Return the (X, Y) coordinate for the center point of the cell that contains the specified text.  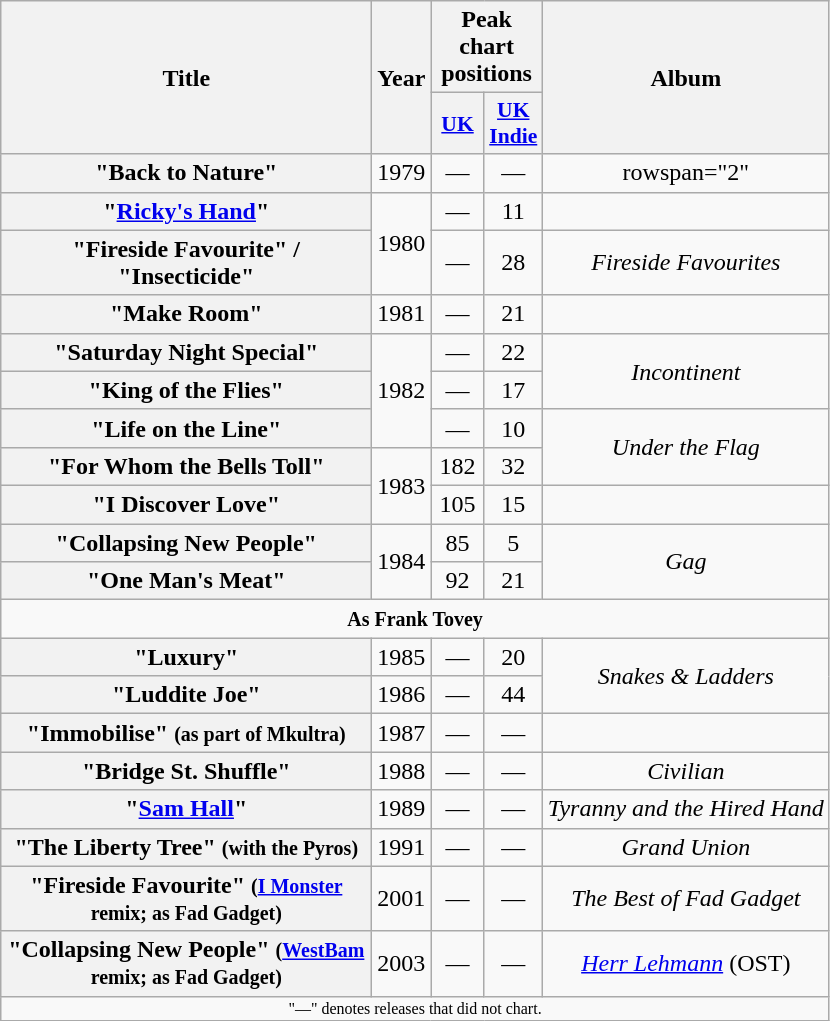
32 (513, 466)
UKIndie (513, 124)
"Bridge St. Shuffle" (186, 771)
UK (458, 124)
1988 (402, 771)
Under the Flag (686, 447)
Incontinent (686, 371)
Album (686, 78)
1984 (402, 562)
85 (458, 543)
"For Whom the Bells Toll" (186, 466)
22 (513, 352)
1986 (402, 695)
Herr Lehmann (OST) (686, 964)
2001 (402, 898)
"Back to Nature" (186, 173)
"I Discover Love" (186, 504)
1991 (402, 847)
1987 (402, 733)
1982 (402, 390)
"Life on the Line" (186, 428)
1979 (402, 173)
"Luddite Joe" (186, 695)
As Frank Tovey (416, 619)
28 (513, 262)
"The Liberty Tree" (with the Pyros) (186, 847)
Fireside Favourites (686, 262)
"Saturday Night Special" (186, 352)
10 (513, 428)
"King of the Flies" (186, 390)
"One Man's Meat" (186, 581)
Title (186, 78)
Tyranny and the Hired Hand (686, 809)
Peak chart positions (486, 47)
17 (513, 390)
182 (458, 466)
1985 (402, 657)
Gag (686, 562)
"Ricky's Hand" (186, 211)
11 (513, 211)
Grand Union (686, 847)
"Collapsing New People" (WestBam remix; as Fad Gadget) (186, 964)
15 (513, 504)
2003 (402, 964)
"Make Room" (186, 314)
"Fireside Favourite" (I Monster remix; as Fad Gadget) (186, 898)
1981 (402, 314)
The Best of Fad Gadget (686, 898)
105 (458, 504)
1983 (402, 485)
1989 (402, 809)
"Collapsing New People" (186, 543)
"—" denotes releases that did not chart. (416, 1008)
1980 (402, 244)
rowspan="2" (686, 173)
44 (513, 695)
Civilian (686, 771)
5 (513, 543)
Snakes & Ladders (686, 676)
20 (513, 657)
Year (402, 78)
"Immobilise" (as part of Mkultra) (186, 733)
"Sam Hall" (186, 809)
"Luxury" (186, 657)
92 (458, 581)
"Fireside Favourite" / "Insecticide" (186, 262)
